Scan for the cell matching the given text and deliver its [x, y] coordinate at center. 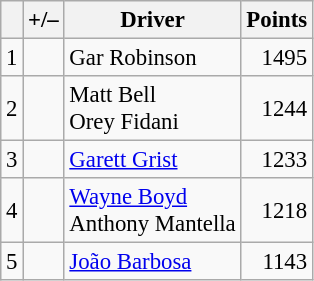
1218 [276, 210]
Driver [152, 20]
Matt Bell Orey Fidani [152, 108]
João Barbosa [152, 262]
2 [12, 108]
1 [12, 58]
Points [276, 20]
3 [12, 160]
1244 [276, 108]
1233 [276, 160]
Garett Grist [152, 160]
4 [12, 210]
1495 [276, 58]
Wayne Boyd Anthony Mantella [152, 210]
Gar Robinson [152, 58]
1143 [276, 262]
+/– [44, 20]
5 [12, 262]
